Pinpoint the cell where the given text exists, returning its (x, y) midpoint coordinate. 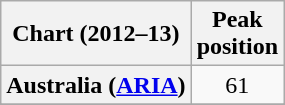
Peakposition (237, 34)
Chart (2012–13) (96, 34)
Australia (ARIA) (96, 85)
61 (237, 85)
